Determine the (x, y) coordinate at the center of the cell enclosing the given text.  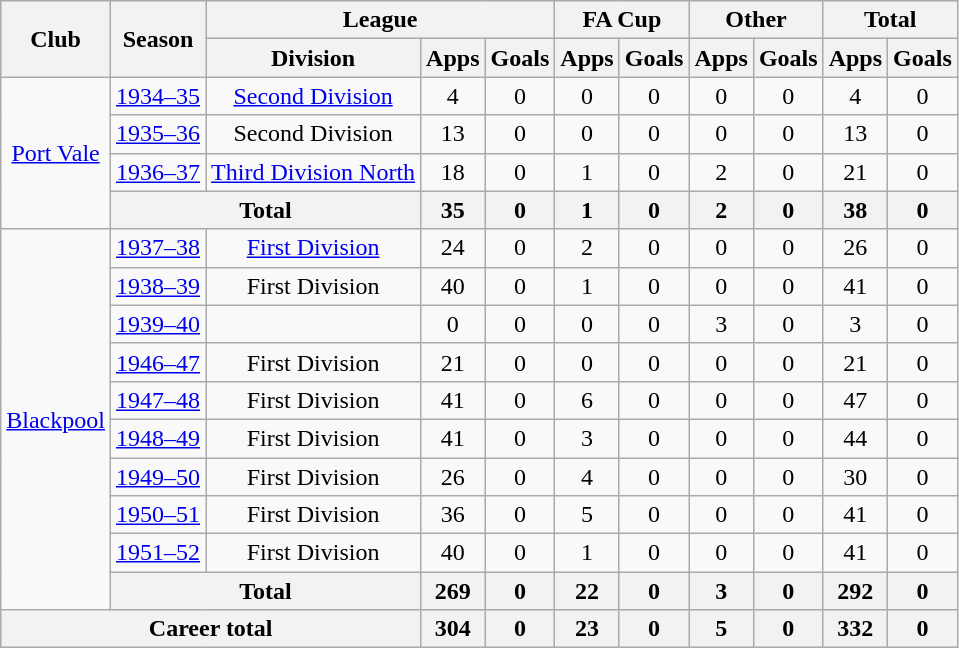
23 (587, 629)
36 (453, 515)
332 (855, 629)
1937–38 (158, 248)
Club (56, 39)
League (380, 20)
1947–48 (158, 400)
30 (855, 477)
269 (453, 591)
44 (855, 438)
38 (855, 210)
1948–49 (158, 438)
47 (855, 400)
35 (453, 210)
Blackpool (56, 420)
Port Vale (56, 153)
1939–40 (158, 324)
18 (453, 172)
1936–37 (158, 172)
FA Cup (622, 20)
1935–36 (158, 134)
Season (158, 39)
22 (587, 591)
1946–47 (158, 362)
1949–50 (158, 477)
1934–35 (158, 96)
304 (453, 629)
Division (314, 58)
Other (756, 20)
1951–52 (158, 553)
1950–51 (158, 515)
292 (855, 591)
Third Division North (314, 172)
Career total (211, 629)
24 (453, 248)
1938–39 (158, 286)
6 (587, 400)
